Capture the cell that displays the provided text and extract its (x, y) central coordinate. 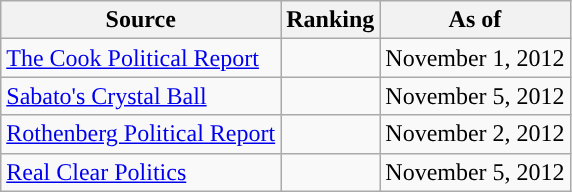
Rothenberg Political Report (141, 134)
Sabato's Crystal Ball (141, 96)
Ranking (330, 20)
As of (475, 20)
Source (141, 20)
November 1, 2012 (475, 58)
November 2, 2012 (475, 134)
The Cook Political Report (141, 58)
Real Clear Politics (141, 172)
